Scan for the cell matching the given text and deliver its (x, y) coordinate at center. 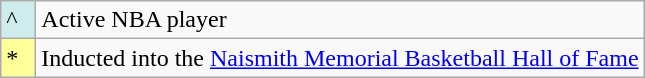
^ (18, 20)
* (18, 58)
Inducted into the Naismith Memorial Basketball Hall of Fame (340, 58)
Active NBA player (340, 20)
